Scan for the cell matching the given text and deliver its [X, Y] coordinate at center. 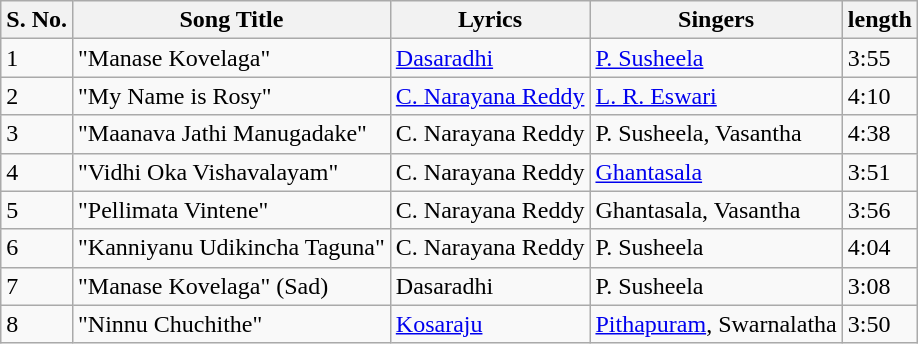
3:51 [880, 172]
"Pellimata Vintene" [231, 210]
P. Susheela, Vasantha [716, 134]
"Maanava Jathi Manugadake" [231, 134]
4 [37, 172]
4:38 [880, 134]
6 [37, 248]
8 [37, 324]
5 [37, 210]
3:55 [880, 58]
Ghantasala [716, 172]
4:10 [880, 96]
7 [37, 286]
L. R. Eswari [716, 96]
length [880, 20]
Lyrics [490, 20]
3:08 [880, 286]
"Manase Kovelaga" [231, 58]
"Vidhi Oka Vishavalayam" [231, 172]
"Manase Kovelaga" (Sad) [231, 286]
Singers [716, 20]
3 [37, 134]
2 [37, 96]
"Ninnu Chuchithe" [231, 324]
"Kanniyanu Udikincha Taguna" [231, 248]
Pithapuram, Swarnalatha [716, 324]
"My Name is Rosy" [231, 96]
3:56 [880, 210]
Ghantasala, Vasantha [716, 210]
1 [37, 58]
3:50 [880, 324]
Song Title [231, 20]
S. No. [37, 20]
Kosaraju [490, 324]
4:04 [880, 248]
